Output the [X, Y] coordinate of the center of the cell containing the given text.  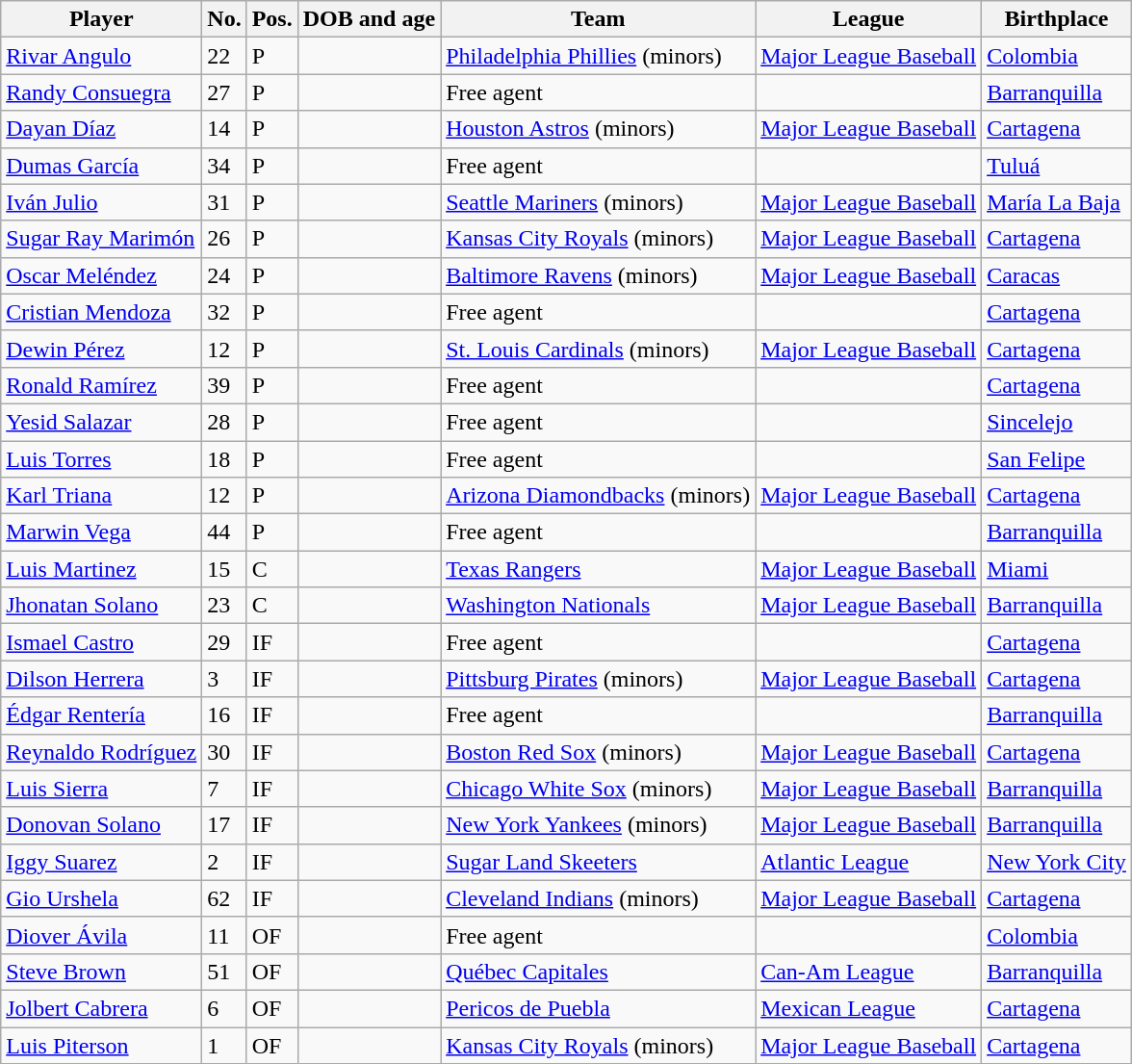
Chicago White Sox (minors) [599, 789]
Washington Nationals [599, 606]
Texas Rangers [599, 569]
Dayan Díaz [102, 129]
Dumas García [102, 166]
Pittsburg Pirates (minors) [599, 679]
23 [224, 606]
17 [224, 825]
Diover Ávila [102, 935]
Édgar Rentería [102, 715]
Jhonatan Solano [102, 606]
Dilson Herrera [102, 679]
Sincelejo [1057, 422]
Steve Brown [102, 972]
San Felipe [1057, 459]
Player [102, 19]
30 [224, 752]
Québec Capitales [599, 972]
Donovan Solano [102, 825]
New York Yankees (minors) [599, 825]
Karl Triana [102, 496]
Oscar Meléndez [102, 275]
Birthplace [1057, 19]
Ismael Castro [102, 642]
Pos. [271, 19]
Arizona Diamondbacks (minors) [599, 496]
Can-Am League [868, 972]
22 [224, 56]
28 [224, 422]
Reynaldo Rodríguez [102, 752]
Luis Piterson [102, 1045]
Philadelphia Phillies (minors) [599, 56]
31 [224, 202]
Jolbert Cabrera [102, 1008]
New York City [1057, 862]
League [868, 19]
6 [224, 1008]
24 [224, 275]
34 [224, 166]
Iggy Suarez [102, 862]
11 [224, 935]
Miami [1057, 569]
7 [224, 789]
Luis Torres [102, 459]
3 [224, 679]
Ronald Ramírez [102, 385]
Baltimore Ravens (minors) [599, 275]
Marwin Vega [102, 532]
39 [224, 385]
Atlantic League [868, 862]
18 [224, 459]
Boston Red Sox (minors) [599, 752]
Team [599, 19]
Caracas [1057, 275]
29 [224, 642]
Cristian Mendoza [102, 312]
15 [224, 569]
Randy Consuegra [102, 92]
Cleveland Indians (minors) [599, 898]
16 [224, 715]
26 [224, 239]
Iván Julio [102, 202]
51 [224, 972]
Sugar Ray Marimón [102, 239]
32 [224, 312]
1 [224, 1045]
Gio Urshela [102, 898]
St. Louis Cardinals (minors) [599, 349]
44 [224, 532]
2 [224, 862]
Yesid Salazar [102, 422]
14 [224, 129]
No. [224, 19]
DOB and age [369, 19]
Luis Sierra [102, 789]
Houston Astros (minors) [599, 129]
Mexican League [868, 1008]
Tuluá [1057, 166]
María La Baja [1057, 202]
62 [224, 898]
Sugar Land Skeeters [599, 862]
Dewin Pérez [102, 349]
Rivar Angulo [102, 56]
Luis Martinez [102, 569]
Pericos de Puebla [599, 1008]
27 [224, 92]
Seattle Mariners (minors) [599, 202]
